Pinpoint the cell where the given text exists, returning its (x, y) midpoint coordinate. 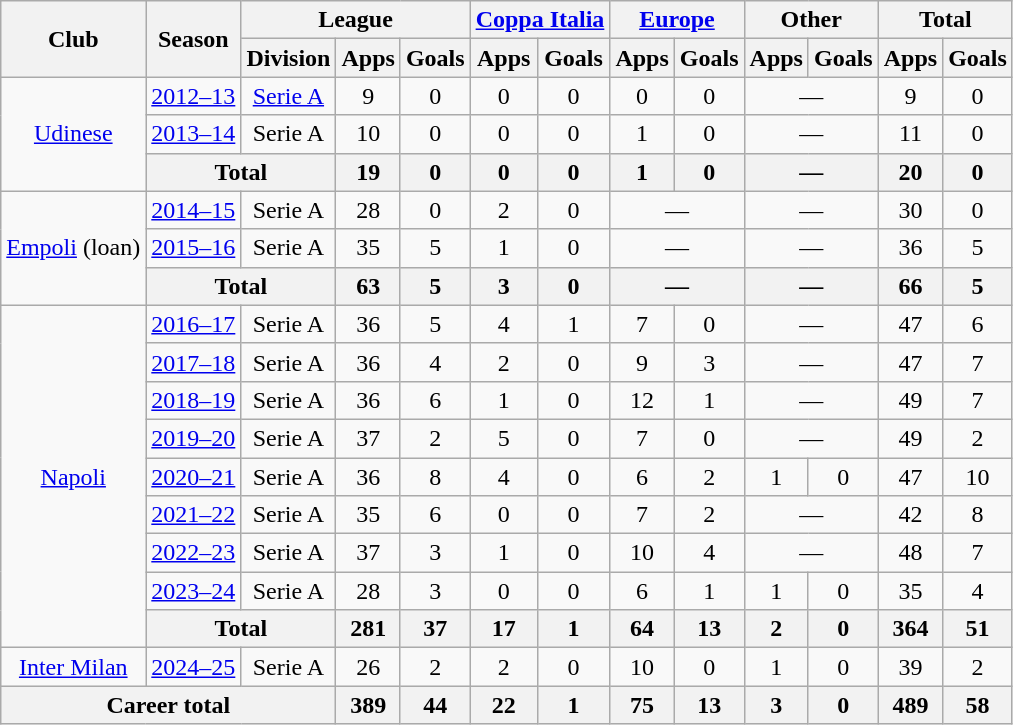
2012–13 (194, 96)
2024–25 (194, 667)
Europe (677, 20)
Career total (168, 705)
2015–16 (194, 248)
364 (910, 629)
66 (910, 286)
75 (642, 705)
51 (978, 629)
44 (435, 705)
19 (368, 172)
2013–14 (194, 134)
42 (910, 515)
Napoli (74, 476)
2014–15 (194, 210)
64 (642, 629)
30 (910, 210)
39 (910, 667)
2023–24 (194, 591)
Inter Milan (74, 667)
Coppa Italia (540, 20)
17 (504, 629)
2019–20 (194, 438)
Udinese (74, 134)
Empoli (loan) (74, 248)
58 (978, 705)
Season (194, 39)
20 (910, 172)
2022–23 (194, 553)
22 (504, 705)
2018–19 (194, 400)
281 (368, 629)
12 (642, 400)
Other (811, 20)
26 (368, 667)
389 (368, 705)
Club (74, 39)
63 (368, 286)
League (356, 20)
Division (288, 58)
2021–22 (194, 515)
2016–17 (194, 324)
2017–18 (194, 362)
2020–21 (194, 477)
11 (910, 134)
489 (910, 705)
48 (910, 553)
